Pinpoint the cell where the given text exists, returning its (x, y) midpoint coordinate. 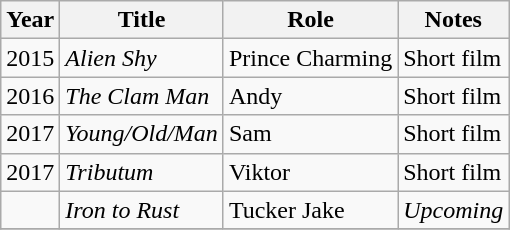
Iron to Rust (142, 210)
2015 (30, 58)
Year (30, 20)
Title (142, 20)
Alien Shy (142, 58)
Role (310, 20)
Tucker Jake (310, 210)
Upcoming (454, 210)
Prince Charming (310, 58)
Andy (310, 96)
Young/Old/Man (142, 134)
The Clam Man (142, 96)
Tributum (142, 172)
Sam (310, 134)
Notes (454, 20)
Viktor (310, 172)
2016 (30, 96)
